Scan for the cell matching the given text and deliver its (X, Y) coordinate at center. 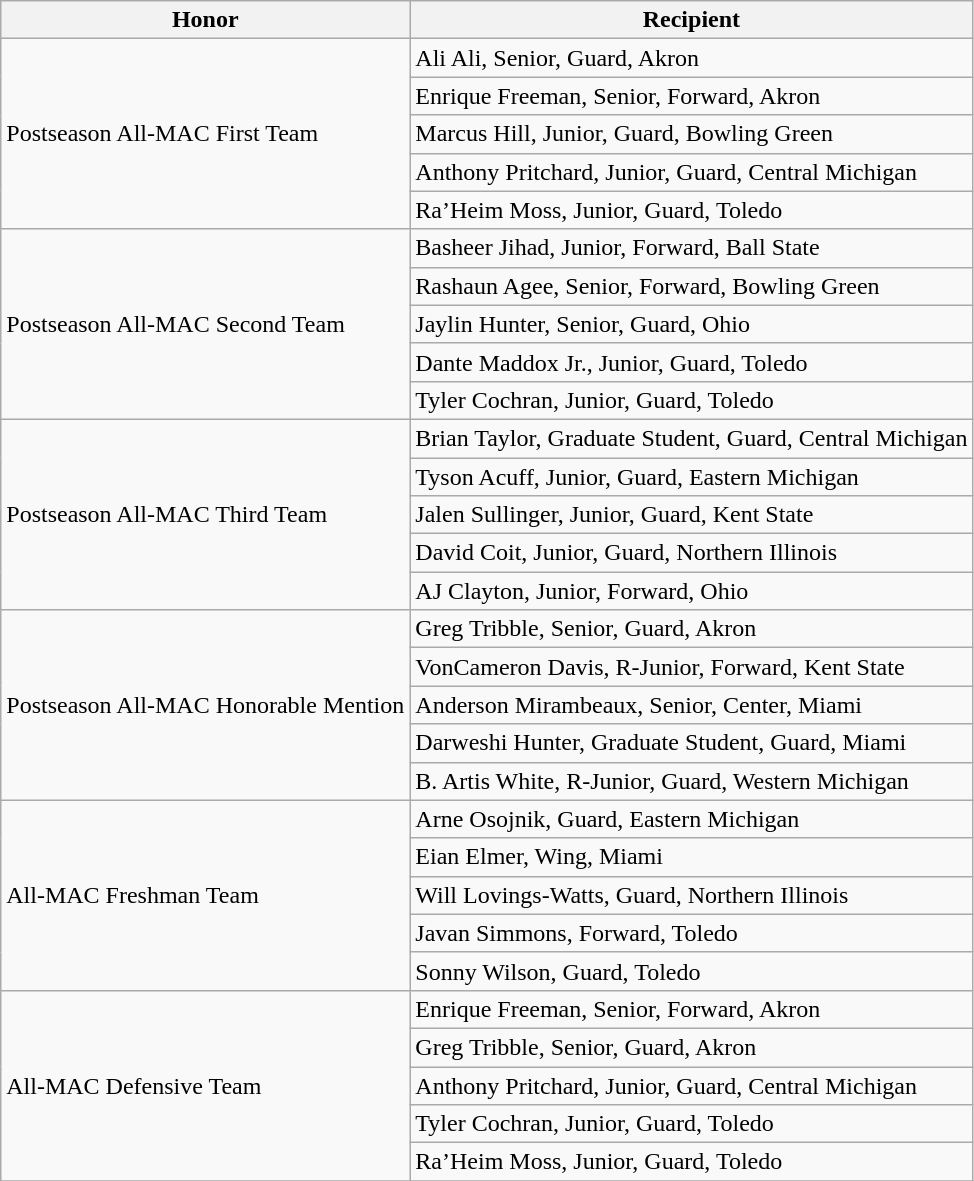
All-MAC Defensive Team (206, 1085)
Postseason All-MAC Third Team (206, 514)
VonCameron Davis, R-Junior, Forward, Kent State (692, 667)
Darweshi Hunter, Graduate Student, Guard, Miami (692, 743)
Tyson Acuff, Junior, Guard, Eastern Michigan (692, 477)
Dante Maddox Jr., Junior, Guard, Toledo (692, 362)
AJ Clayton, Junior, Forward, Ohio (692, 591)
Basheer Jihad, Junior, Forward, Ball State (692, 248)
All-MAC Freshman Team (206, 895)
Honor (206, 20)
Jalen Sullinger, Junior, Guard, Kent State (692, 515)
Jaylin Hunter, Senior, Guard, Ohio (692, 324)
B. Artis White, R-Junior, Guard, Western Michigan (692, 781)
Anderson Mirambeaux, Senior, Center, Miami (692, 705)
Recipient (692, 20)
Brian Taylor, Graduate Student, Guard, Central Michigan (692, 438)
Ali Ali, Senior, Guard, Akron (692, 58)
Postseason All-MAC Second Team (206, 324)
Rashaun Agee, Senior, Forward, Bowling Green (692, 286)
Postseason All-MAC First Team (206, 134)
Sonny Wilson, Guard, Toledo (692, 971)
Will Lovings-Watts, Guard, Northern Illinois (692, 895)
Eian Elmer, Wing, Miami (692, 857)
Marcus Hill, Junior, Guard, Bowling Green (692, 134)
Postseason All-MAC Honorable Mention (206, 705)
Arne Osojnik, Guard, Eastern Michigan (692, 819)
Javan Simmons, Forward, Toledo (692, 933)
David Coit, Junior, Guard, Northern Illinois (692, 553)
